For the text-containing cell, return its midpoint in [X, Y] coordinate format. 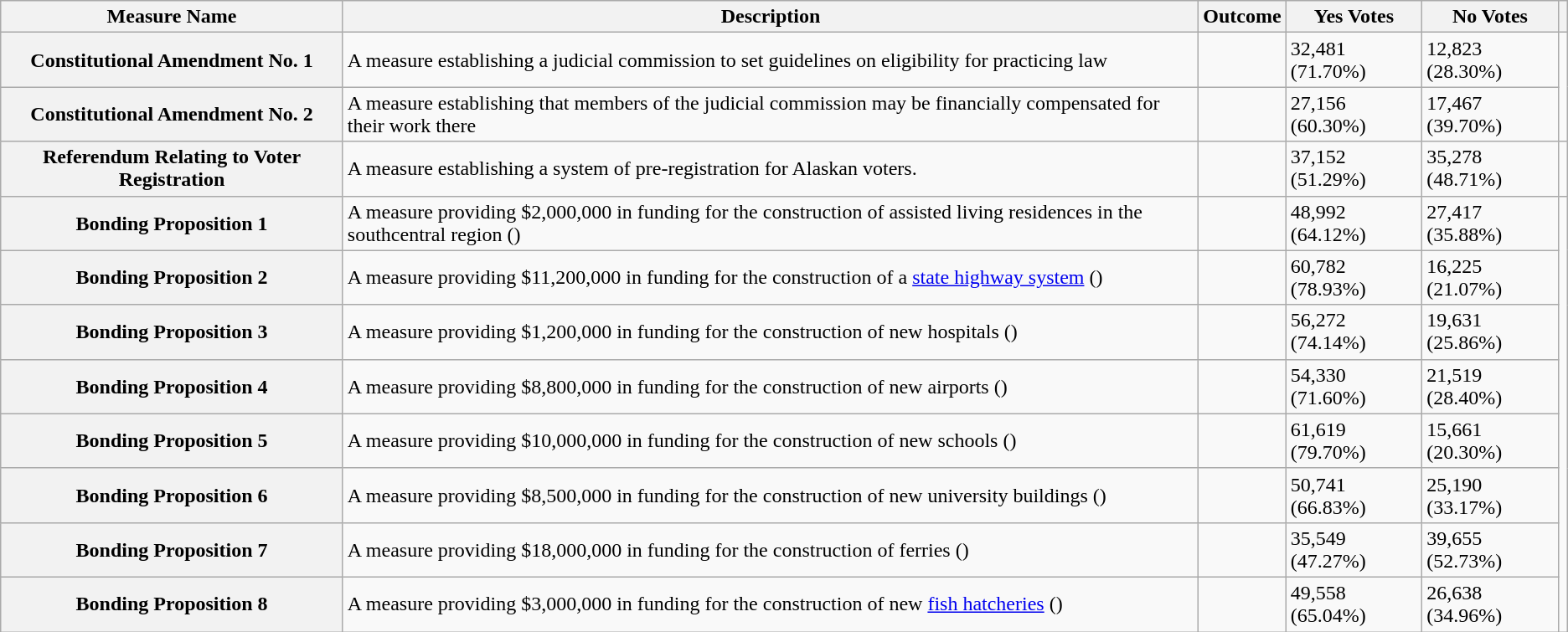
A measure providing $8,800,000 in funding for the construction of new airports () [771, 387]
15,661 (20.30%) [1491, 440]
A measure providing $2,000,000 in funding for the construction of assisted living residences in the southcentral region () [771, 223]
35,278 (48.71%) [1491, 169]
A measure providing $10,000,000 in funding for the construction of new schools () [771, 440]
19,631 (25.86%) [1491, 331]
12,823 (28.30%) [1491, 60]
Description [771, 17]
27,156 (60.30%) [1354, 114]
Bonding Proposition 2 [173, 278]
Measure Name [173, 17]
A measure establishing a judicial commission to set guidelines on eligibility for practicing law [771, 60]
61,619 (79.70%) [1354, 440]
49,558 (65.04%) [1354, 604]
32,481 (71.70%) [1354, 60]
Bonding Proposition 5 [173, 440]
A measure providing $18,000,000 in funding for the construction of ferries () [771, 549]
Bonding Proposition 8 [173, 604]
A measure providing $1,200,000 in funding for the construction of new hospitals () [771, 331]
17,467 (39.70%) [1491, 114]
A measure establishing that members of the judicial commission may be financially compensated for their work there [771, 114]
56,272 (74.14%) [1354, 331]
Bonding Proposition 3 [173, 331]
A measure providing $8,500,000 in funding for the construction of new university buildings () [771, 496]
No Votes [1491, 17]
37,152 (51.29%) [1354, 169]
50,741 (66.83%) [1354, 496]
60,782 (78.93%) [1354, 278]
25,190 (33.17%) [1491, 496]
26,638 (34.96%) [1491, 604]
16,225 (21.07%) [1491, 278]
48,992 (64.12%) [1354, 223]
A measure establishing a system of pre-registration for Alaskan voters. [771, 169]
A measure providing $3,000,000 in funding for the construction of new fish hatcheries () [771, 604]
Constitutional Amendment No. 1 [173, 60]
A measure providing $11,200,000 in funding for the construction of a state highway system () [771, 278]
21,519 (28.40%) [1491, 387]
Bonding Proposition 7 [173, 549]
54,330 (71.60%) [1354, 387]
Outcome [1242, 17]
27,417 (35.88%) [1491, 223]
Bonding Proposition 6 [173, 496]
Bonding Proposition 4 [173, 387]
Constitutional Amendment No. 2 [173, 114]
39,655 (52.73%) [1491, 549]
Bonding Proposition 1 [173, 223]
Yes Votes [1354, 17]
Referendum Relating to Voter Registration [173, 169]
35,549 (47.27%) [1354, 549]
